Return the [X, Y] coordinate for the center point of the cell that contains the specified text.  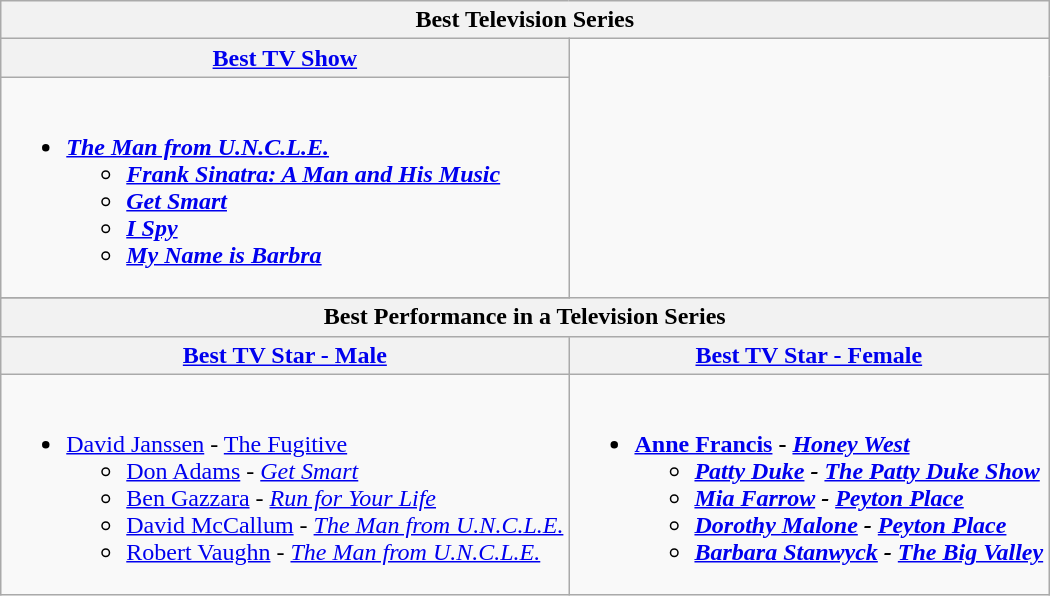
Anne Francis - Honey WestPatty Duke - The Patty Duke ShowMia Farrow - Peyton PlaceDorothy Malone - Peyton PlaceBarbara Stanwyck - The Big Valley [809, 484]
Best TV Star - Male [285, 355]
Best Performance in a Television Series [525, 317]
Best TV Star - Female [809, 355]
The Man from U.N.C.L.E.Frank Sinatra: A Man and His MusicGet SmartI SpyMy Name is Barbra [285, 188]
Best Television Series [525, 20]
Best TV Show [285, 58]
